Detect which cell encompasses the target text, then output its (X, Y) center coordinate. 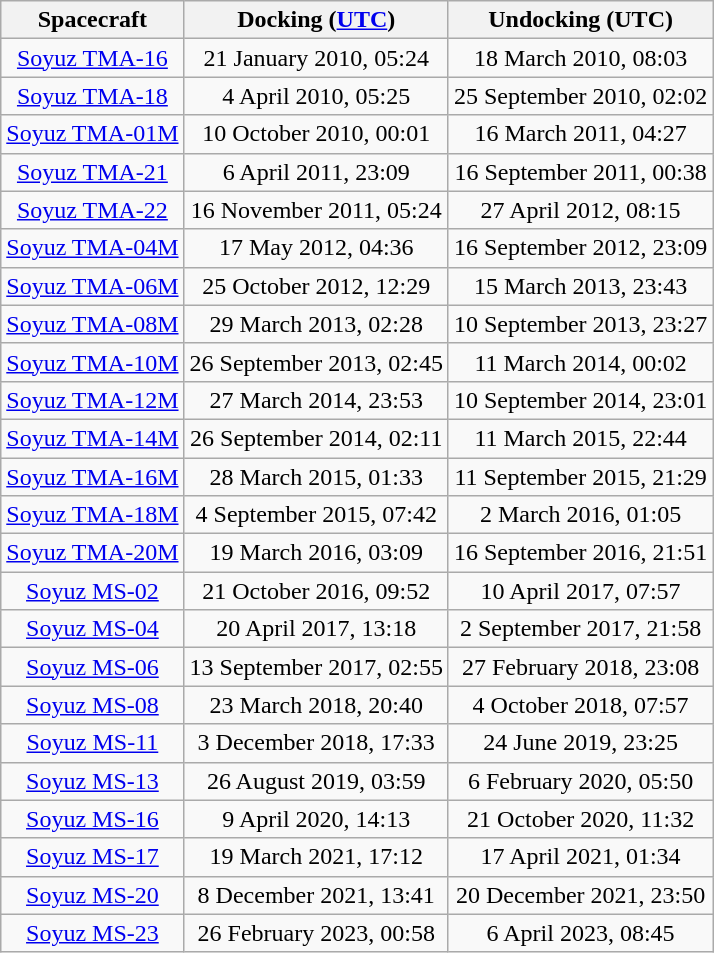
25 October 2012, 12:29 (316, 286)
4 September 2015, 07:42 (316, 515)
Soyuz MS-08 (92, 705)
28 March 2015, 01:33 (316, 477)
26 February 2023, 00:58 (316, 933)
17 May 2012, 04:36 (316, 248)
16 September 2016, 21:51 (580, 553)
27 March 2014, 23:53 (316, 400)
Soyuz TMA-14M (92, 438)
6 April 2023, 08:45 (580, 933)
10 October 2010, 00:01 (316, 134)
10 September 2014, 23:01 (580, 400)
Soyuz TMA-18M (92, 515)
3 December 2018, 17:33 (316, 743)
26 August 2019, 03:59 (316, 781)
20 April 2017, 13:18 (316, 629)
11 September 2015, 21:29 (580, 477)
Soyuz MS-16 (92, 819)
26 September 2013, 02:45 (316, 362)
11 March 2014, 00:02 (580, 362)
Undocking (UTC) (580, 20)
Soyuz TMA-04M (92, 248)
15 March 2013, 23:43 (580, 286)
16 November 2011, 05:24 (316, 210)
13 September 2017, 02:55 (316, 667)
2 March 2016, 01:05 (580, 515)
Soyuz TMA-18 (92, 96)
Soyuz TMA-12M (92, 400)
8 December 2021, 13:41 (316, 895)
18 March 2010, 08:03 (580, 58)
26 September 2014, 02:11 (316, 438)
Docking (UTC) (316, 20)
17 April 2021, 01:34 (580, 857)
Soyuz TMA-16M (92, 477)
Soyuz MS-06 (92, 667)
4 April 2010, 05:25 (316, 96)
20 December 2021, 23:50 (580, 895)
Soyuz TMA-10M (92, 362)
Soyuz TMA-08M (92, 324)
19 March 2016, 03:09 (316, 553)
21 January 2010, 05:24 (316, 58)
10 April 2017, 07:57 (580, 591)
Soyuz MS-13 (92, 781)
Soyuz TMA-01M (92, 134)
24 June 2019, 23:25 (580, 743)
19 March 2021, 17:12 (316, 857)
6 April 2011, 23:09 (316, 172)
Soyuz TMA-21 (92, 172)
4 October 2018, 07:57 (580, 705)
Soyuz TMA-06M (92, 286)
27 February 2018, 23:08 (580, 667)
Soyuz TMA-16 (92, 58)
2 September 2017, 21:58 (580, 629)
16 September 2011, 00:38 (580, 172)
23 March 2018, 20:40 (316, 705)
Soyuz MS-23 (92, 933)
Soyuz MS-02 (92, 591)
10 September 2013, 23:27 (580, 324)
9 April 2020, 14:13 (316, 819)
25 September 2010, 02:02 (580, 96)
16 September 2012, 23:09 (580, 248)
27 April 2012, 08:15 (580, 210)
Soyuz TMA-20M (92, 553)
Soyuz MS-17 (92, 857)
Spacecraft (92, 20)
16 March 2011, 04:27 (580, 134)
Soyuz TMA-22 (92, 210)
11 March 2015, 22:44 (580, 438)
Soyuz MS-04 (92, 629)
Soyuz MS-11 (92, 743)
6 February 2020, 05:50 (580, 781)
21 October 2020, 11:32 (580, 819)
21 October 2016, 09:52 (316, 591)
Soyuz MS-20 (92, 895)
29 March 2013, 02:28 (316, 324)
